Return [x, y] of the center of cell containing provided text 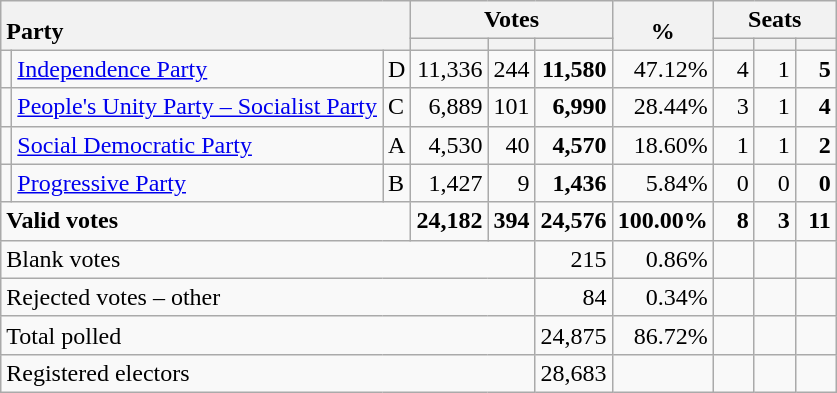
4,530 [450, 145]
11 [816, 221]
0.34% [662, 297]
6,889 [450, 107]
6,990 [574, 107]
1,427 [450, 183]
28.44% [662, 107]
24,875 [574, 335]
Social Democratic Party [198, 145]
47.12% [662, 69]
1,436 [574, 183]
Valid votes [206, 221]
2 [816, 145]
5.84% [662, 183]
100.00% [662, 221]
% [662, 26]
0.86% [662, 259]
A [397, 145]
11,336 [450, 69]
D [397, 69]
Total polled [268, 335]
11,580 [574, 69]
40 [512, 145]
24,182 [450, 221]
215 [574, 259]
Party [206, 26]
8 [734, 221]
Votes [512, 20]
84 [574, 297]
People's Unity Party – Socialist Party [198, 107]
24,576 [574, 221]
Seats [774, 20]
B [397, 183]
86.72% [662, 335]
18.60% [662, 145]
Registered electors [268, 373]
101 [512, 107]
C [397, 107]
5 [816, 69]
Progressive Party [198, 183]
Independence Party [198, 69]
4,570 [574, 145]
Rejected votes – other [268, 297]
394 [512, 221]
Blank votes [268, 259]
244 [512, 69]
9 [512, 183]
28,683 [574, 373]
